Locate the cell with the specified text and output its [X, Y] center coordinate. 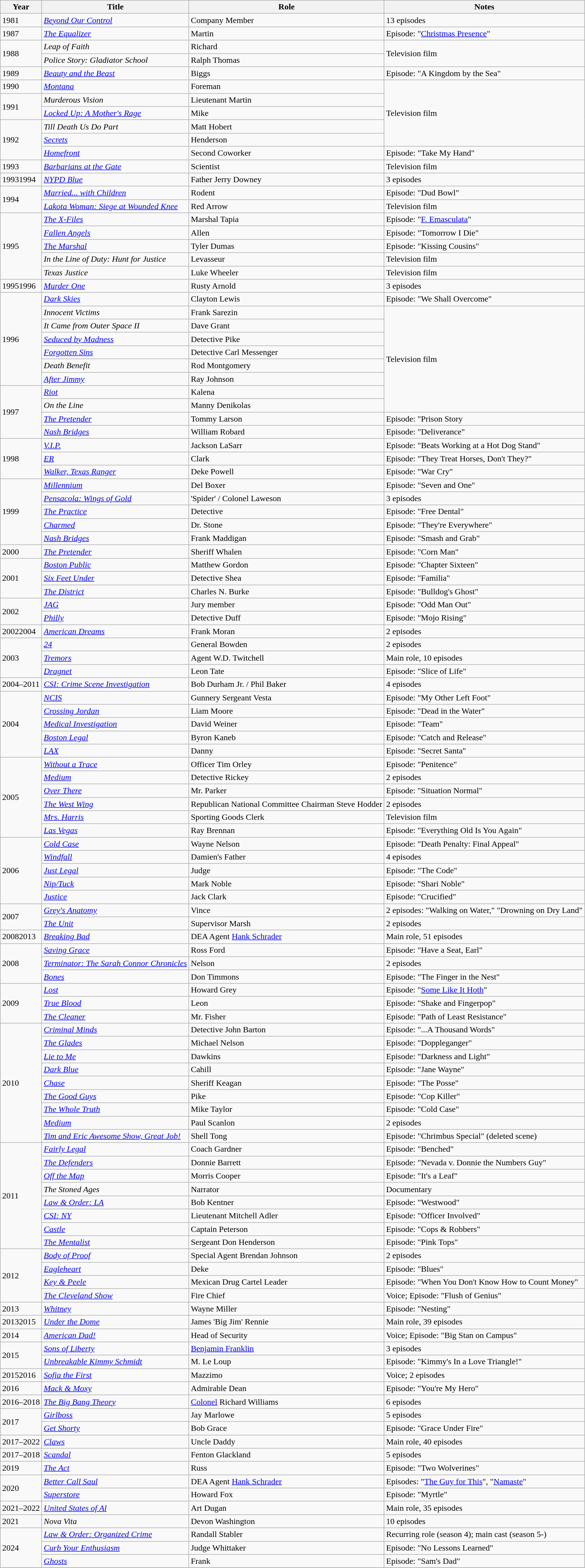
Montana [115, 87]
Dr. Stone [287, 525]
Episode: "Situation Normal" [484, 790]
2017 [21, 1421]
24 [115, 645]
Lieutenant Mitchell Adler [287, 1216]
Crossing Jordan [115, 711]
Ross Ford [287, 950]
Episode: "Pink Tops" [484, 1242]
Under the Dome [115, 1322]
Frank Sarezin [287, 312]
Murder One [115, 286]
Role [287, 7]
Key & Peele [115, 1282]
Title [115, 7]
Second Coworker [287, 153]
Episode: "Dead in the Water" [484, 711]
LAX [115, 751]
2013 [21, 1309]
Episode: "Death Penalty: Final Appeal" [484, 844]
19931994 [21, 180]
Las Vegas [115, 831]
Law & Order: Organized Crime [115, 1534]
Tyler Dumas [287, 246]
Superstore [115, 1495]
Deke Powell [287, 472]
2017–2022 [21, 1442]
The Glades [115, 1043]
Police Story: Gladiator School [115, 60]
Girlboss [115, 1415]
2016 [21, 1388]
Unbreakable Kimmy Schmidt [115, 1362]
Matthew Gordon [287, 565]
Allen [287, 233]
Episode: "Two Wolverines" [484, 1468]
Mack & Moxy [115, 1388]
Jury member [287, 605]
Episode: "Cops & Robbers" [484, 1229]
The Defenders [115, 1162]
2003 [21, 658]
2009 [21, 1003]
Episode: "Crucified" [484, 897]
Better Call Saul [115, 1481]
Detective John Barton [287, 1030]
Cahill [287, 1070]
Law & Order: LA [115, 1202]
Colonel Richard Williams [287, 1402]
Episode: "Grace Under Fire" [484, 1428]
Windfall [115, 857]
Leon Tate [287, 671]
David Weiner [287, 724]
Episode: "The Finger in the Nest" [484, 976]
Barbarians at the Gate [115, 166]
Locked Up: A Mother's Rage [115, 113]
Curb Your Enthusiasm [115, 1548]
Castle [115, 1229]
2 episodes: "Walking on Water," "Drowning on Dry Land" [484, 910]
Uncle Daddy [287, 1442]
2004 [21, 724]
Officer Tim Orley [287, 764]
Millennium [115, 485]
Episode: "Beats Working at a Hot Dog Stand" [484, 445]
Red Arrow [287, 206]
Damien's Father [287, 857]
Body of Proof [115, 1256]
Episode: "Nevada v. Donnie the Numbers Guy" [484, 1162]
Episode: "Catch and Release" [484, 737]
2010 [21, 1083]
1993 [21, 166]
Episode: "Cold Case" [484, 1109]
Episode: "Kimmy's In a Love Triangle!" [484, 1362]
Ray Brennan [287, 831]
Bob Durham Jr. / Phil Baker [287, 684]
Luke Wheeler [287, 273]
Secrets [115, 140]
Michael Nelson [287, 1043]
Episode: "You're My Hero" [484, 1388]
Dave Grant [287, 326]
Episode: "Seven and One" [484, 485]
Married... with Children [115, 193]
V.I.P. [115, 445]
Levasseur [287, 259]
Sporting Goods Clerk [287, 817]
Liam Moore [287, 711]
Head of Security [287, 1335]
Episode: "Kissing Cousins" [484, 246]
Episode: "Odd Man Out" [484, 605]
2000 [21, 551]
Episode: "Slice of Life" [484, 671]
Ghosts [115, 1561]
Notes [484, 7]
On the Line [115, 406]
20132015 [21, 1322]
Nova Vita [115, 1521]
Dark Skies [115, 299]
1996 [21, 339]
Seduced by Madness [115, 339]
The Unit [115, 923]
Episode: "They Treat Horses, Don't They?" [484, 459]
2021 [21, 1521]
Clayton Lewis [287, 299]
1981 [21, 20]
Episode: "Chapter Sixteen" [484, 565]
Mr. Parker [287, 790]
Episode: "Mojo Rising" [484, 618]
Frank Moran [287, 631]
Randall Stabler [287, 1534]
Wayne Miller [287, 1309]
20082013 [21, 937]
Marshal Tapia [287, 220]
Nip/Tuck [115, 884]
Danny [287, 751]
2024 [21, 1548]
Lost [115, 990]
Lakota Woman: Siege at Wounded Knee [115, 206]
The Good Guys [115, 1096]
NCIS [115, 698]
2020 [21, 1488]
Episode: "Doppleganger" [484, 1043]
The District [115, 592]
Fallen Angels [115, 233]
2004–2011 [21, 684]
Episode: "It's a Leaf" [484, 1176]
The Mentalist [115, 1242]
Richard [287, 47]
Tremors [115, 658]
Saving Grace [115, 950]
Chase [115, 1083]
13 episodes [484, 20]
1991 [21, 106]
Episode: "Familia" [484, 578]
Coach Gardner [287, 1149]
Howard Grey [287, 990]
Biggs [287, 73]
1994 [21, 200]
Episode: "The Code" [484, 870]
Lieutenant Martin [287, 100]
Company Member [287, 20]
Episode: "Secret Santa" [484, 751]
1995 [21, 246]
NYPD Blue [115, 180]
20022004 [21, 631]
Philly [115, 618]
Main role, 10 episodes [484, 658]
Foreman [287, 87]
Supervisor Marsh [287, 923]
Jack Clark [287, 897]
Episode: "We Shall Overcome" [484, 299]
Detective Shea [287, 578]
Main role, 39 episodes [484, 1322]
Mike [287, 113]
Beyond Our Control [115, 20]
Jay Marlowe [287, 1415]
Boston Legal [115, 737]
Episode: "Path of Least Resistance" [484, 1017]
2014 [21, 1335]
Ray Johnson [287, 379]
Episode: "They're Everywhere" [484, 525]
Kalena [287, 392]
It Came from Outer Space II [115, 326]
Breaking Bad [115, 937]
Matt Hobert [287, 126]
10 episodes [484, 1521]
In the Line of Duty: Hunt for Justice [115, 259]
2007 [21, 917]
Terminator: The Sarah Connor Chronicles [115, 963]
The X-Files [115, 220]
Deke [287, 1269]
Byron Kaneb [287, 737]
Main role, 51 episodes [484, 937]
Mexican Drug Cartel Leader [287, 1282]
CSI: Crime Scene Investigation [115, 684]
Eagleheart [115, 1269]
Tommy Larson [287, 419]
JAG [115, 605]
Pike [287, 1096]
Episode: "Darkness and Light" [484, 1056]
Cold Case [115, 844]
1988 [21, 53]
Get Shorty [115, 1428]
American Dreams [115, 631]
Frank Maddigan [287, 538]
Pensacola: Wings of Gold [115, 498]
Documentary [484, 1189]
The Act [115, 1468]
2019 [21, 1468]
Republican National Committee Chairman Steve Hodder [287, 804]
Frank [287, 1561]
'Spider' / Colonel Laweson [287, 498]
Henderson [287, 140]
William Robard [287, 432]
Howard Fox [287, 1495]
Episode: "Jane Wayne" [484, 1070]
The Whole Truth [115, 1109]
Episode: "Sam's Dad" [484, 1561]
The Practice [115, 512]
Justice [115, 897]
Off the Map [115, 1176]
Medical Investigation [115, 724]
Episode: "Team" [484, 724]
Claws [115, 1442]
19951996 [21, 286]
1990 [21, 87]
Detective Carl Messenger [287, 352]
2005 [21, 797]
2021–2022 [21, 1508]
Episode: "Dud Bowl" [484, 193]
Sofia the First [115, 1375]
Detective Rickey [287, 777]
Voice; Episode: "Flush of Genius" [484, 1295]
The Cleaner [115, 1017]
Devon Washington [287, 1521]
Episode: "Smash and Grab" [484, 538]
The Stoned Ages [115, 1189]
Dragnet [115, 671]
Leap of Faith [115, 47]
Episode: "Shari Noble" [484, 884]
2002 [21, 611]
Art Dugan [287, 1508]
Episode: "Tomorrow I Die" [484, 233]
Shell Tong [287, 1136]
Episode: "Have a Seat, Earl" [484, 950]
1989 [21, 73]
Voice; 2 episodes [484, 1375]
Episode: "The Posse" [484, 1083]
2017–2018 [21, 1455]
Innocent Victims [115, 312]
Mike Taylor [287, 1109]
Episode: "Some Like It Hoth" [484, 990]
Episode: "No Lessons Learned" [484, 1548]
Sheriff Whalen [287, 551]
2011 [21, 1196]
Detective Duff [287, 618]
1992 [21, 140]
Gunnery Sergeant Vesta [287, 698]
True Blood [115, 1003]
Mr. Fisher [287, 1017]
After Jimmy [115, 379]
Charmed [115, 525]
Episode: "When You Don't Know How to Count Money" [484, 1282]
Benjamin Franklin [287, 1348]
2015 [21, 1355]
Beauty and the Beast [115, 73]
General Bowden [287, 645]
Morris Cooper [287, 1176]
Riot [115, 392]
Rodent [287, 193]
Paul Scanlon [287, 1123]
Murderous Vision [115, 100]
Boston Public [115, 565]
2016–2018 [21, 1402]
Episode: "Deliverance" [484, 432]
Main role, 40 episodes [484, 1442]
Leon [287, 1003]
Detective [287, 512]
Episode: "Bulldog's Ghost" [484, 592]
Scandal [115, 1455]
Episode: "Take My Hand" [484, 153]
Episode: "My Other Left Foot" [484, 698]
Episode: "Nesting" [484, 1309]
Fire Chief [287, 1295]
Episode: "A Kingdom by the Sea" [484, 73]
20152016 [21, 1375]
CSI: NY [115, 1216]
Episode: "Everything Old Is You Again" [484, 831]
Dark Blue [115, 1070]
Fenton Glackland [287, 1455]
2012 [21, 1276]
Main role, 35 episodes [484, 1508]
Bones [115, 976]
Manny Denikolas [287, 406]
Martin [287, 34]
American Dad! [115, 1335]
Episode: "Shake and Fingerpop" [484, 1003]
Russ [287, 1468]
Episode: "Benched" [484, 1149]
1998 [21, 459]
Episode: "Westwood" [484, 1202]
Rod Montgomery [287, 365]
Sergeant Don Henderson [287, 1242]
Episode: "Myrtle" [484, 1495]
Episode: "F. Emasculata" [484, 220]
Nelson [287, 963]
Tim and Eric Awesome Show, Great Job! [115, 1136]
James 'Big Jim' Rennie [287, 1322]
Wayne Nelson [287, 844]
Whitney [115, 1309]
Episode: "Free Dental" [484, 512]
Episode: "...A Thousand Words" [484, 1030]
Bob Grace [287, 1428]
Homefront [115, 153]
Recurring role (season 4); main cast (season 5-) [484, 1534]
Till Death Us Do Part [115, 126]
Criminal Minds [115, 1030]
6 episodes [484, 1402]
Del Boxer [287, 485]
Episode: "Chrimbus Special" (deleted scene) [484, 1136]
Episodes: "The Guy for This", "Namaste" [484, 1481]
The Marshal [115, 246]
2001 [21, 578]
Mazzimo [287, 1375]
Agent W.D. Twitchell [287, 658]
1999 [21, 512]
Narrator [287, 1189]
2008 [21, 963]
Just Legal [115, 870]
Episode: "Cop Killer" [484, 1096]
Captain Peterson [287, 1229]
Episode: "Corn Man" [484, 551]
Over There [115, 790]
The West Wing [115, 804]
Episode: "Penitence" [484, 764]
Jackson LaSarr [287, 445]
1987 [21, 34]
Episode: "War Cry" [484, 472]
Texas Justice [115, 273]
Don Timmons [287, 976]
2006 [21, 870]
United States of Al [115, 1508]
Charles N. Burke [287, 592]
Father Jerry Downey [287, 180]
Vince [287, 910]
Episode: "Officer Involved" [484, 1216]
Sheriff Keagan [287, 1083]
Scientist [287, 166]
Ralph Thomas [287, 60]
Special Agent Brendan Johnson [287, 1256]
ER [115, 459]
Mark Noble [287, 884]
M. Le Loup [287, 1362]
Episode: "Blues" [484, 1269]
Episode: "Christmas Presence" [484, 34]
Judge [287, 870]
Grey's Anatomy [115, 910]
Six Feet Under [115, 578]
Judge Whittaker [287, 1548]
Forgotten Sins [115, 352]
Clark [287, 459]
Episode: "Prison Story [484, 419]
The Equalizer [115, 34]
Donnie Barrett [287, 1162]
Walker, Texas Ranger [115, 472]
Admirable Dean [287, 1388]
Death Benefit [115, 365]
1997 [21, 412]
Without a Trace [115, 764]
The Cleveland Show [115, 1295]
Year [21, 7]
Voice; Episode: "Big Stan on Campus" [484, 1335]
Rusty Arnold [287, 286]
Fairly Legal [115, 1149]
Detective Pike [287, 339]
Lie to Me [115, 1056]
Mrs. Harris [115, 817]
The Big Bang Theory [115, 1402]
Dawkins [287, 1056]
Sons of Liberty [115, 1348]
Bob Kentner [287, 1202]
